From the cell containing the given text, extract its center point as [x, y] coordinate. 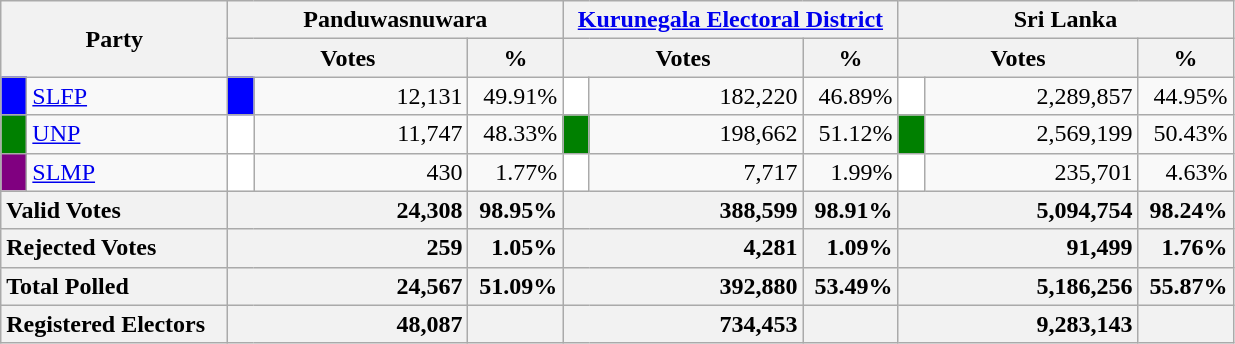
46.89% [850, 96]
198,662 [696, 134]
55.87% [1186, 286]
4,281 [683, 248]
4.63% [1186, 172]
12,131 [361, 96]
SLMP [128, 172]
7,717 [696, 172]
9,283,143 [1018, 324]
Rejected Votes [114, 248]
1.77% [516, 172]
53.49% [850, 286]
Valid Votes [114, 210]
24,567 [348, 286]
2,569,199 [1031, 134]
48.33% [516, 134]
1.05% [516, 248]
1.99% [850, 172]
UNP [128, 134]
49.91% [516, 96]
430 [361, 172]
Sri Lanka [1066, 20]
Kurunegala Electoral District [730, 20]
98.91% [850, 210]
5,094,754 [1018, 210]
91,499 [1018, 248]
392,880 [683, 286]
SLFP [128, 96]
1.76% [1186, 248]
51.09% [516, 286]
1.09% [850, 248]
734,453 [683, 324]
11,747 [361, 134]
Total Polled [114, 286]
388,599 [683, 210]
51.12% [850, 134]
44.95% [1186, 96]
98.95% [516, 210]
2,289,857 [1031, 96]
5,186,256 [1018, 286]
Panduwasnuwara [396, 20]
182,220 [696, 96]
Registered Electors [114, 324]
24,308 [348, 210]
235,701 [1031, 172]
Party [114, 39]
48,087 [348, 324]
98.24% [1186, 210]
259 [348, 248]
50.43% [1186, 134]
